Provide the (x, y) coordinate of the cell's center where the given text is located.  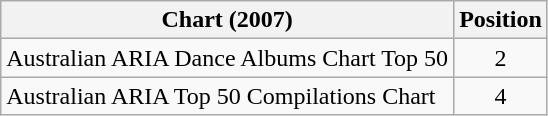
Chart (2007) (228, 20)
2 (501, 58)
4 (501, 96)
Australian ARIA Top 50 Compilations Chart (228, 96)
Australian ARIA Dance Albums Chart Top 50 (228, 58)
Position (501, 20)
